Scan for the cell matching the given text and deliver its [X, Y] coordinate at center. 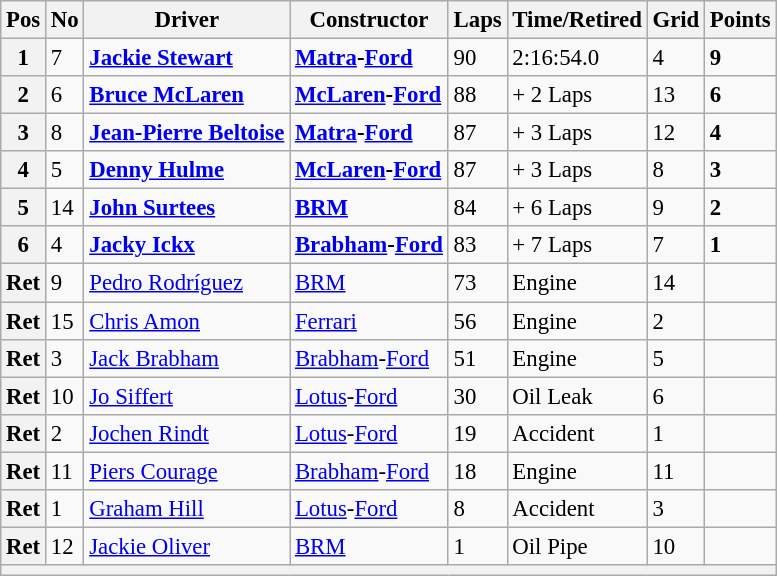
Oil Pipe [577, 546]
15 [65, 321]
Jochen Rindt [187, 433]
Points [740, 20]
John Surtees [187, 208]
No [65, 20]
Ferrari [370, 321]
Time/Retired [577, 20]
Bruce McLaren [187, 95]
Jean-Pierre Beltoise [187, 133]
Chris Amon [187, 321]
Graham Hill [187, 509]
2:16:54.0 [577, 58]
88 [478, 95]
Jack Brabham [187, 358]
90 [478, 58]
Jackie Stewart [187, 58]
Pos [24, 20]
83 [478, 245]
56 [478, 321]
Laps [478, 20]
Driver [187, 20]
51 [478, 358]
Oil Leak [577, 396]
84 [478, 208]
Jo Siffert [187, 396]
73 [478, 283]
Pedro Rodríguez [187, 283]
+ 2 Laps [577, 95]
Grid [676, 20]
Jackie Oliver [187, 546]
Jacky Ickx [187, 245]
19 [478, 433]
Piers Courage [187, 471]
Constructor [370, 20]
30 [478, 396]
+ 6 Laps [577, 208]
18 [478, 471]
13 [676, 95]
+ 7 Laps [577, 245]
Denny Hulme [187, 170]
